Output the [X, Y] coordinate of the center of the cell containing the given text.  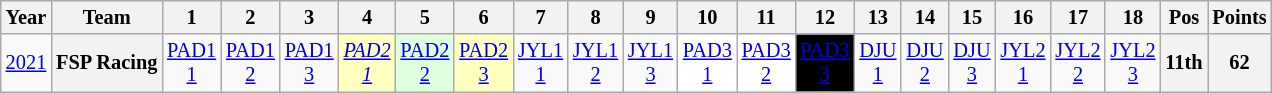
62 [1240, 63]
DJU2 [924, 63]
18 [1132, 17]
JYL23 [1132, 63]
DJU3 [972, 63]
6 [484, 17]
11 [766, 17]
10 [708, 17]
PAD11 [192, 63]
PAD33 [826, 63]
JYL21 [1024, 63]
DJU1 [878, 63]
5 [424, 17]
8 [596, 17]
17 [1078, 17]
PAD32 [766, 63]
1 [192, 17]
JYL22 [1078, 63]
PAD31 [708, 63]
PAD22 [424, 63]
PAD12 [250, 63]
15 [972, 17]
7 [540, 17]
PAD21 [368, 63]
4 [368, 17]
11th [1184, 63]
Year [26, 17]
JYL13 [650, 63]
PAD23 [484, 63]
3 [310, 17]
14 [924, 17]
12 [826, 17]
JYL11 [540, 63]
2021 [26, 63]
PAD13 [310, 63]
Team [106, 17]
13 [878, 17]
Pos [1184, 17]
2 [250, 17]
Points [1240, 17]
FSP Racing [106, 63]
9 [650, 17]
JYL12 [596, 63]
16 [1024, 17]
